Determine the (x, y) coordinate at the center of the cell enclosing the given text.  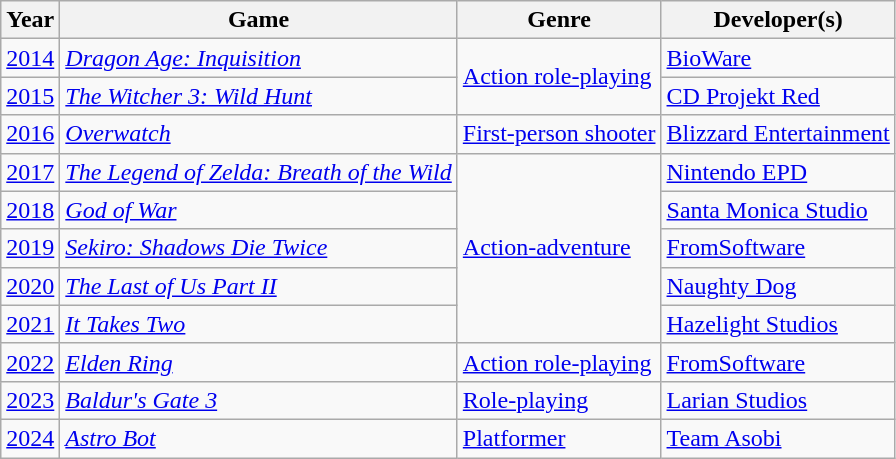
2016 (30, 134)
Genre (559, 20)
Santa Monica Studio (778, 210)
Overwatch (258, 134)
Team Asobi (778, 438)
Hazelight Studios (778, 324)
Action-adventure (559, 248)
2024 (30, 438)
The Last of Us Part II (258, 286)
Nintendo EPD (778, 172)
2019 (30, 248)
Blizzard Entertainment (778, 134)
First-person shooter (559, 134)
2017 (30, 172)
Dragon Age: Inquisition (258, 58)
Platformer (559, 438)
Elden Ring (258, 362)
2015 (30, 96)
BioWare (778, 58)
2020 (30, 286)
Sekiro: Shadows Die Twice (258, 248)
CD Projekt Red (778, 96)
2014 (30, 58)
2021 (30, 324)
Game (258, 20)
The Witcher 3: Wild Hunt (258, 96)
2022 (30, 362)
Naughty Dog (778, 286)
Year (30, 20)
Developer(s) (778, 20)
2018 (30, 210)
Baldur's Gate 3 (258, 400)
2023 (30, 400)
Larian Studios (778, 400)
Role-playing (559, 400)
Astro Bot (258, 438)
The Legend of Zelda: Breath of the Wild (258, 172)
It Takes Two (258, 324)
God of War (258, 210)
